Search for the cell housing the specified text and yield its (X, Y) center coordinate. 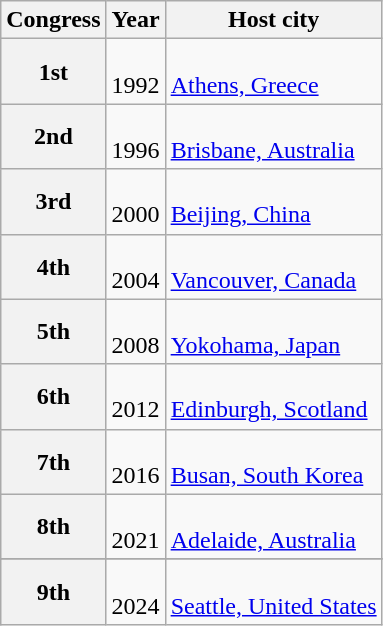
2000 (136, 202)
8th (54, 526)
Vancouver, Canada (274, 266)
Brisbane, Australia (274, 136)
Edinburgh, Scotland (274, 396)
4th (54, 266)
Beijing, China (274, 202)
9th (54, 592)
2016 (136, 462)
Seattle, United States (274, 592)
1992 (136, 72)
2008 (136, 332)
2024 (136, 592)
Year (136, 20)
2004 (136, 266)
7th (54, 462)
Yokohama, Japan (274, 332)
2021 (136, 526)
Busan, South Korea (274, 462)
3rd (54, 202)
Adelaide, Australia (274, 526)
Athens, Greece (274, 72)
Host city (274, 20)
6th (54, 396)
2012 (136, 396)
1st (54, 72)
2nd (54, 136)
5th (54, 332)
1996 (136, 136)
Congress (54, 20)
